Pinpoint the cell where the given text exists, returning its [X, Y] midpoint coordinate. 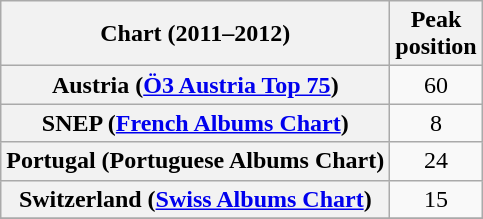
Portugal (Portuguese Albums Chart) [196, 161]
Switzerland (Swiss Albums Chart) [196, 199]
24 [436, 161]
Chart (2011–2012) [196, 34]
60 [436, 85]
Peakposition [436, 34]
8 [436, 123]
SNEP (French Albums Chart) [196, 123]
15 [436, 199]
Austria (Ö3 Austria Top 75) [196, 85]
